Pinpoint the cell where the given text exists, returning its (X, Y) midpoint coordinate. 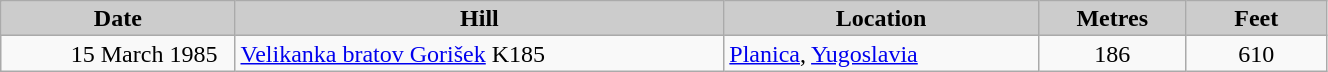
Feet (1256, 18)
Location (882, 18)
Planica, Yugoslavia (882, 54)
Velikanka bratov Gorišek K185 (480, 54)
Date (118, 18)
Metres (1112, 18)
Hill (480, 18)
15 March 1985 (118, 54)
186 (1112, 54)
610 (1256, 54)
